Extract the [X, Y] coordinate from the center of the cell holding the provided text.  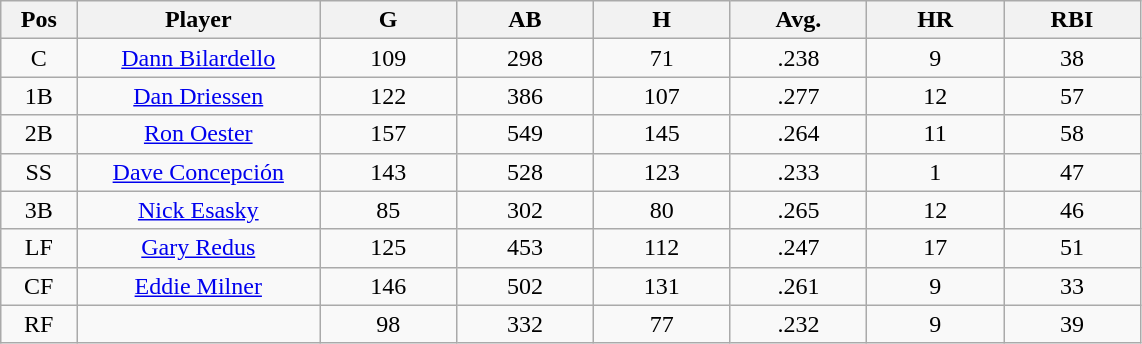
46 [1072, 210]
80 [662, 210]
RF [39, 324]
298 [526, 58]
549 [526, 134]
112 [662, 248]
502 [526, 286]
1 [936, 172]
.264 [798, 134]
11 [936, 134]
Nick Esasky [198, 210]
Ron Oester [198, 134]
G [388, 20]
386 [526, 96]
Avg. [798, 20]
131 [662, 286]
143 [388, 172]
38 [1072, 58]
Player [198, 20]
Dan Driessen [198, 96]
39 [1072, 324]
109 [388, 58]
RBI [1072, 20]
528 [526, 172]
.265 [798, 210]
57 [1072, 96]
302 [526, 210]
98 [388, 324]
AB [526, 20]
146 [388, 286]
107 [662, 96]
Pos [39, 20]
Dave Concepción [198, 172]
.233 [798, 172]
58 [1072, 134]
17 [936, 248]
3B [39, 210]
123 [662, 172]
47 [1072, 172]
1B [39, 96]
77 [662, 324]
33 [1072, 286]
C [39, 58]
H [662, 20]
71 [662, 58]
.232 [798, 324]
145 [662, 134]
157 [388, 134]
85 [388, 210]
.277 [798, 96]
.247 [798, 248]
.238 [798, 58]
125 [388, 248]
122 [388, 96]
SS [39, 172]
HR [936, 20]
Gary Redus [198, 248]
332 [526, 324]
LF [39, 248]
Eddie Milner [198, 286]
51 [1072, 248]
CF [39, 286]
Dann Bilardello [198, 58]
.261 [798, 286]
453 [526, 248]
2B [39, 134]
